Find where the given text appears and provide that cell's center as [X, Y] coordinate. 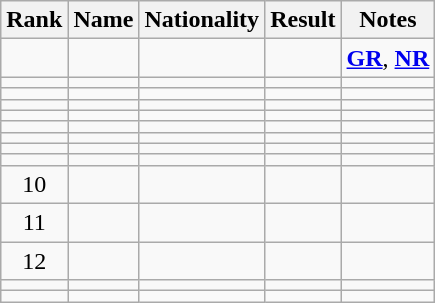
Name [104, 20]
12 [34, 261]
10 [34, 184]
Rank [34, 20]
11 [34, 222]
Result [303, 20]
Nationality [202, 20]
Notes [388, 20]
GR, NR [388, 58]
